From the cell containing the given text, extract its center point as (X, Y) coordinate. 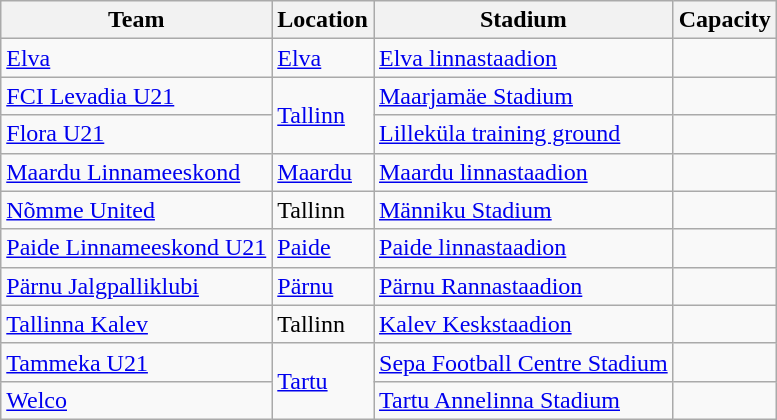
Männiku Stadium (524, 210)
Maardu Linnameeskond (136, 172)
Maarjamäe Stadium (524, 96)
Tammeka U21 (136, 362)
Paide Linnameeskond U21 (136, 248)
Welco (136, 400)
FCI Levadia U21 (136, 96)
Tallinna Kalev (136, 324)
Tartu Annelinna Stadium (524, 400)
Kalev Keskstaadion (524, 324)
Pärnu (323, 286)
Maardu linnastaadion (524, 172)
Nõmme United (136, 210)
Pärnu Rannastaadion (524, 286)
Team (136, 20)
Sepa Football Centre Stadium (524, 362)
Location (323, 20)
Tartu (323, 381)
Capacity (724, 20)
Elva linnastaadion (524, 58)
Maardu (323, 172)
Flora U21 (136, 134)
Pärnu Jalgpalliklubi (136, 286)
Paide (323, 248)
Lilleküla training ground (524, 134)
Paide linnastaadion (524, 248)
Stadium (524, 20)
